Identify which cell holds the provided text, then report its [X, Y] central coordinate. 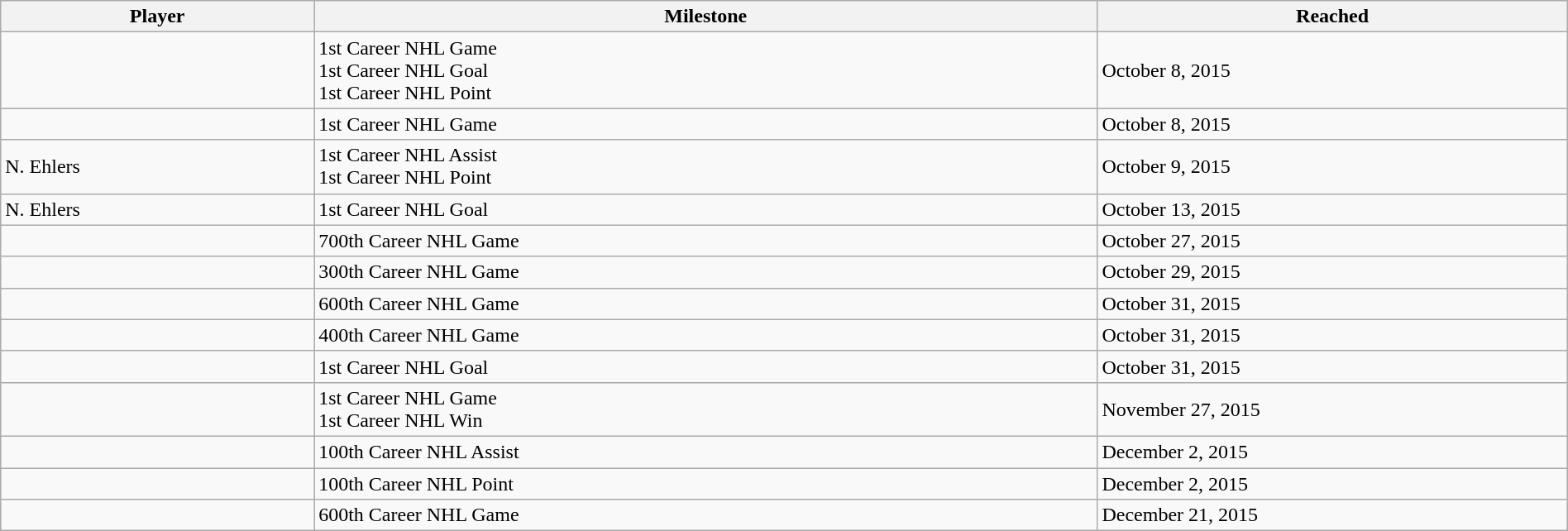
October 29, 2015 [1332, 272]
100th Career NHL Assist [706, 452]
October 13, 2015 [1332, 209]
Player [157, 17]
November 27, 2015 [1332, 409]
300th Career NHL Game [706, 272]
1st Career NHL Game1st Career NHL Goal1st Career NHL Point [706, 70]
1st Career NHL Game1st Career NHL Win [706, 409]
1st Career NHL Assist1st Career NHL Point [706, 167]
1st Career NHL Game [706, 124]
October 27, 2015 [1332, 241]
700th Career NHL Game [706, 241]
Reached [1332, 17]
October 9, 2015 [1332, 167]
100th Career NHL Point [706, 484]
Milestone [706, 17]
December 21, 2015 [1332, 515]
400th Career NHL Game [706, 335]
